Locate the cell with the specified text and output its (X, Y) center coordinate. 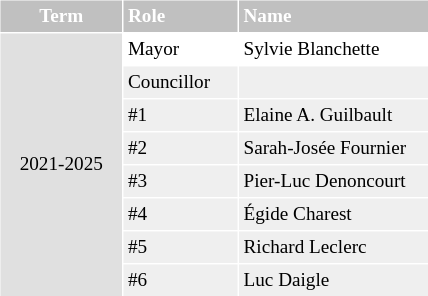
#6 (181, 280)
Elaine A. Guilbault (334, 116)
Sarah-Josée Fournier (334, 148)
Councillor (181, 82)
2021-2025 (61, 165)
Égide Charest (334, 214)
Name (334, 16)
#2 (181, 148)
Luc Daigle (334, 280)
Richard Leclerc (334, 248)
#4 (181, 214)
Mayor (181, 50)
#1 (181, 116)
#5 (181, 248)
#3 (181, 182)
Term (61, 16)
Role (181, 16)
Pier-Luc Denoncourt (334, 182)
Sylvie Blanchette (334, 50)
